Scan for the cell matching the given text and deliver its [X, Y] coordinate at center. 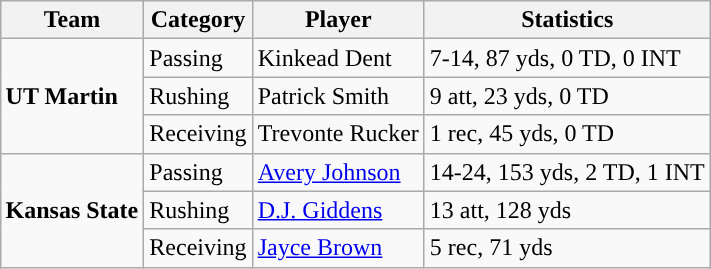
Trevonte Rucker [338, 134]
D.J. Giddens [338, 210]
9 att, 23 yds, 0 TD [567, 96]
13 att, 128 yds [567, 210]
Kansas State [72, 210]
Category [198, 20]
Player [338, 20]
Team [72, 20]
14-24, 153 yds, 2 TD, 1 INT [567, 172]
Avery Johnson [338, 172]
5 rec, 71 yds [567, 248]
Jayce Brown [338, 248]
UT Martin [72, 96]
7-14, 87 yds, 0 TD, 0 INT [567, 58]
Statistics [567, 20]
1 rec, 45 yds, 0 TD [567, 134]
Patrick Smith [338, 96]
Kinkead Dent [338, 58]
